Identify which cell holds the provided text, then report its [x, y] central coordinate. 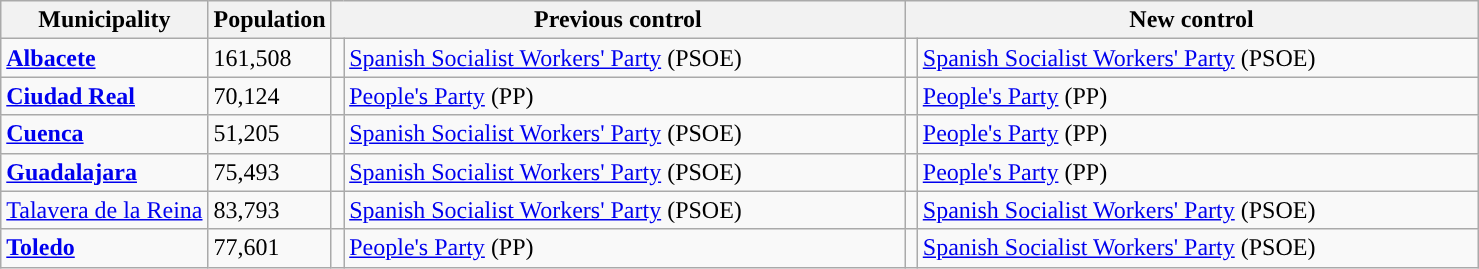
Previous control [618, 20]
51,205 [270, 134]
Talavera de la Reina [104, 210]
70,124 [270, 96]
75,493 [270, 172]
Cuenca [104, 134]
Toledo [104, 248]
77,601 [270, 248]
Municipality [104, 20]
Ciudad Real [104, 96]
Guadalajara [104, 172]
Population [270, 20]
New control [1192, 20]
Albacete [104, 58]
83,793 [270, 210]
161,508 [270, 58]
